Return [X, Y] of the center of cell containing provided text 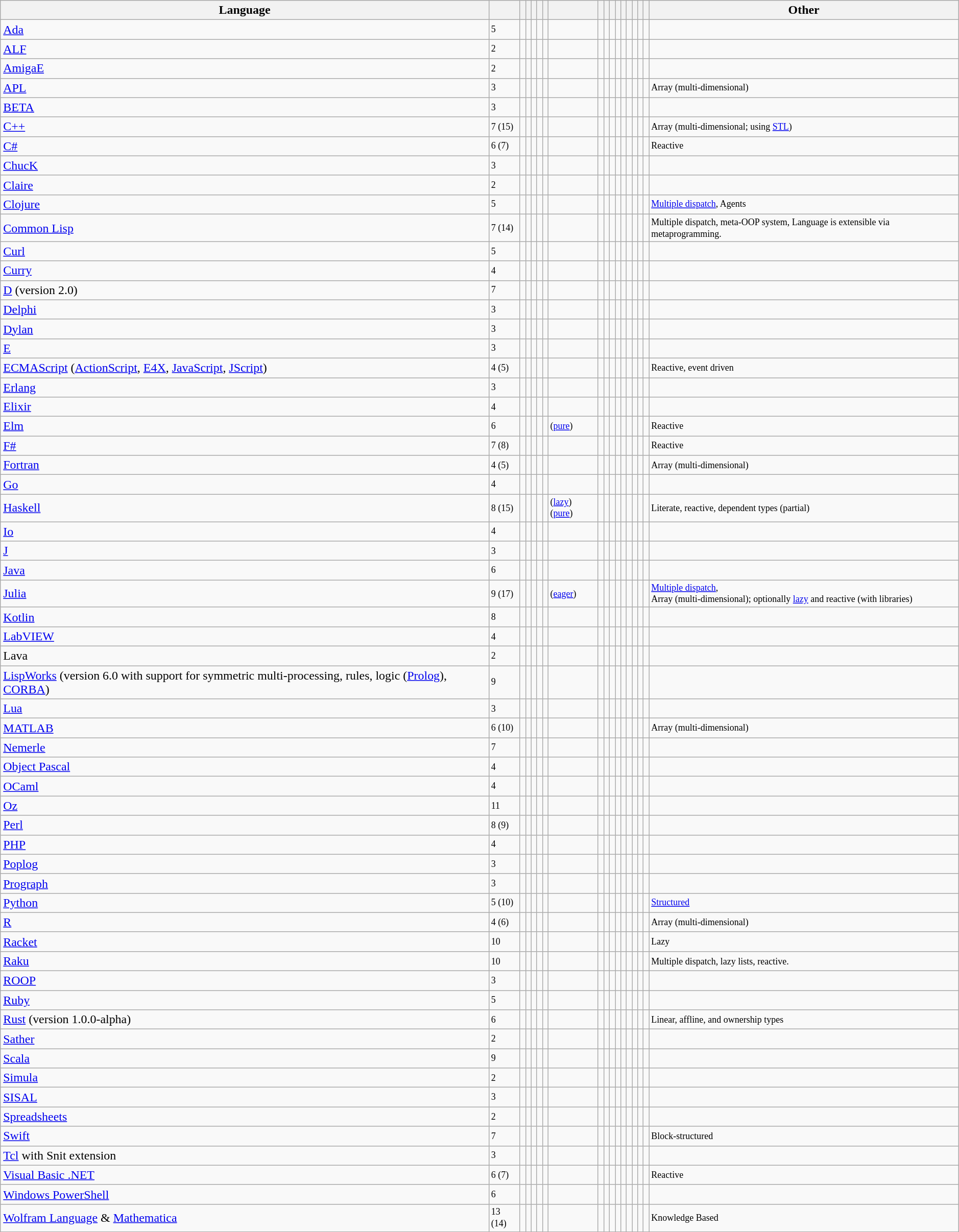
Poplog [245, 864]
Swift [245, 1136]
Racket [245, 941]
7 (14) [505, 228]
Curry [245, 271]
Nemerle [245, 747]
C# [245, 146]
Language [245, 10]
Simula [245, 1078]
BETA [245, 107]
Reactive, event driven [804, 368]
Python [245, 903]
E [245, 348]
APL [245, 88]
Windows PowerShell [245, 1194]
6 (10) [505, 728]
Perl [245, 825]
Structured [804, 903]
Curl [245, 251]
5 (10) [505, 903]
D (version 2.0) [245, 290]
Elixir [245, 407]
Linear, affline, and ownership types [804, 1020]
Claire [245, 185]
Ada [245, 30]
Delphi [245, 309]
ECMAScript (ActionScript, E4X, JavaScript, JScript) [245, 368]
Lava [245, 656]
LispWorks (version 6.0 with support for symmetric multi-processing, rules, logic (Prolog), CORBA) [245, 682]
Multiple dispatch,Array (multi-dimensional); optionally lazy and reactive (with libraries) [804, 594]
Clojure [245, 204]
Rust (version 1.0.0-alpha) [245, 1020]
Kotlin [245, 617]
ChucK [245, 165]
F# [245, 446]
Sather [245, 1039]
Tcl with Snit extension [245, 1155]
Scala [245, 1058]
Elm [245, 426]
9 (17) [505, 594]
7 (8) [505, 446]
Dylan [245, 329]
7 (15) [505, 127]
Other [804, 10]
ALF [245, 49]
Erlang [245, 388]
Prograph [245, 883]
8 [505, 617]
C++ [245, 127]
OCaml [245, 786]
Io [245, 532]
Object Pascal [245, 767]
R [245, 922]
Julia [245, 594]
J [245, 551]
Wolfram Language & Mathematica [245, 1218]
Raku [245, 961]
Knowledge Based [804, 1218]
Literate, reactive, dependent types (partial) [804, 508]
(eager) [573, 594]
8 (9) [505, 825]
Go [245, 485]
PHP [245, 844]
Multiple dispatch, Agents [804, 204]
Fortran [245, 465]
Ruby [245, 1000]
Common Lisp [245, 228]
Haskell [245, 508]
Multiple dispatch, meta-OOP system, Language is extensible via metaprogramming. [804, 228]
Array (multi-dimensional; using STL) [804, 127]
11 [505, 806]
ROOP [245, 981]
Spreadsheets [245, 1117]
13 (14) [505, 1218]
Lua [245, 709]
LabVIEW [245, 637]
Multiple dispatch, lazy lists, reactive. [804, 961]
Java [245, 570]
4 (6) [505, 922]
Oz [245, 806]
AmigaE [245, 68]
(pure) [573, 426]
Visual Basic .NET [245, 1175]
(lazy) (pure) [573, 508]
MATLAB [245, 728]
8 (15) [505, 508]
Block-structured [804, 1136]
SISAL [245, 1097]
Lazy [804, 941]
